Determine the [X, Y] coordinate at the center of the cell enclosing the given text.  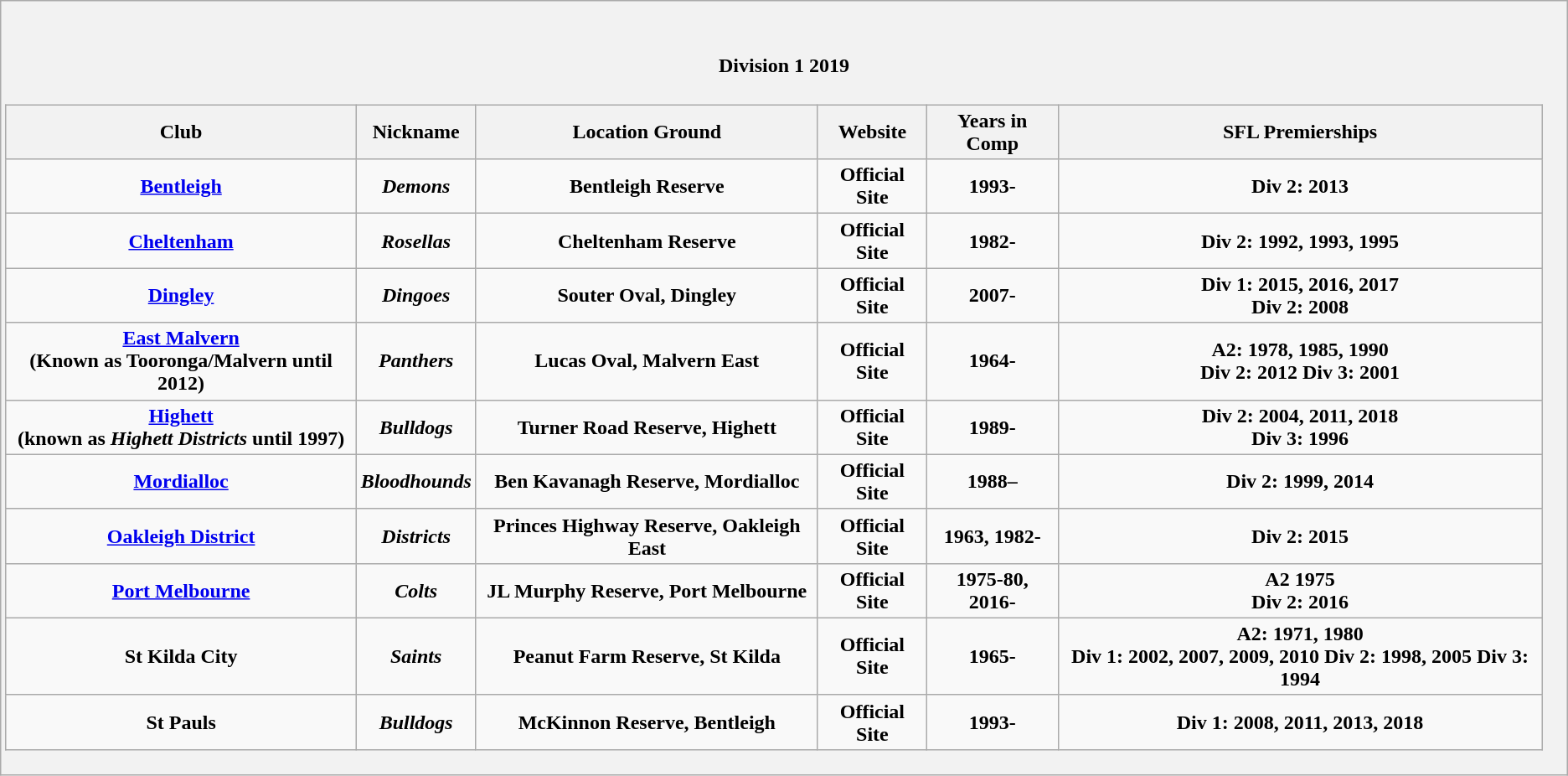
Bloodhounds [415, 481]
Demons [415, 186]
Cheltenham Reserve [647, 241]
A2 1975Div 2: 2016 [1300, 590]
Div 2: 1999, 2014 [1300, 481]
Lucas Oval, Malvern East [647, 361]
Ben Kavanagh Reserve, Mordialloc [647, 481]
Div 1: 2015, 2016, 2017Div 2: 2008 [1300, 295]
Districts [415, 536]
Div 2: 2015 [1300, 536]
Div 2: 2004, 2011, 2018Div 3: 1996 [1300, 427]
Princes Highway Reserve, Oakleigh East [647, 536]
Oakleigh District [181, 536]
Years in Comp [992, 132]
Club [181, 132]
Div 2: 1992, 1993, 1995 [1300, 241]
A2: 1978, 1985, 1990Div 2: 2012 Div 3: 2001 [1300, 361]
Turner Road Reserve, Highett [647, 427]
Div 1: 2008, 2011, 2013, 2018 [1300, 722]
Peanut Farm Reserve, St Kilda [647, 656]
JL Murphy Reserve, Port Melbourne [647, 590]
1989- [992, 427]
St Kilda City [181, 656]
1988– [992, 481]
Nickname [415, 132]
2007- [992, 295]
A2: 1971, 1980Div 1: 2002, 2007, 2009, 2010 Div 2: 1998, 2005 Div 3: 1994 [1300, 656]
St Pauls [181, 722]
1965- [992, 656]
Location Ground [647, 132]
1982- [992, 241]
Bentleigh [181, 186]
Website [872, 132]
Souter Oval, Dingley [647, 295]
McKinnon Reserve, Bentleigh [647, 722]
Rosellas [415, 241]
Port Melbourne [181, 590]
Cheltenham [181, 241]
Bentleigh Reserve [647, 186]
1963, 1982- [992, 536]
Saints [415, 656]
Dingley [181, 295]
Highett(known as Highett Districts until 1997) [181, 427]
Dingoes [415, 295]
East Malvern(Known as Tooronga/Malvern until 2012) [181, 361]
Div 2: 2013 [1300, 186]
1964- [992, 361]
Mordialloc [181, 481]
SFL Premierships [1300, 132]
Colts [415, 590]
Panthers [415, 361]
1975-80, 2016- [992, 590]
